Capture the cell that displays the provided text and extract its (x, y) central coordinate. 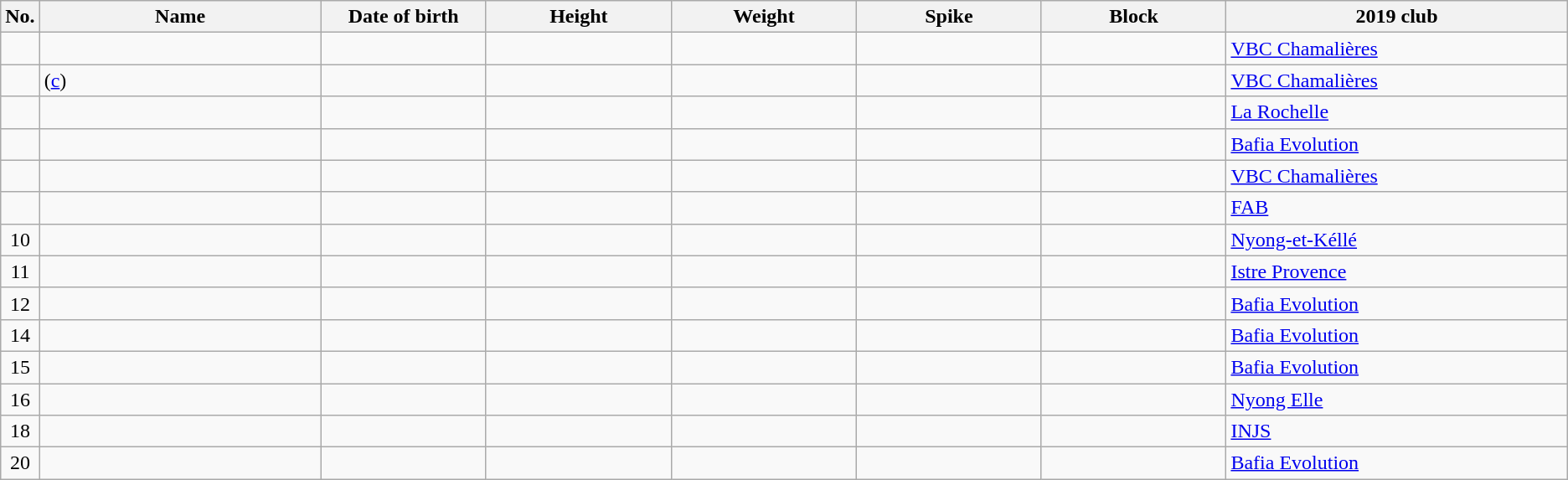
12 (20, 303)
20 (20, 463)
Nyong-et-Kéllé (1397, 240)
10 (20, 240)
16 (20, 400)
15 (20, 367)
11 (20, 271)
Block (1134, 17)
Weight (764, 17)
Istre Provence (1397, 271)
14 (20, 335)
La Rochelle (1397, 112)
18 (20, 431)
Date of birth (404, 17)
2019 club (1397, 17)
Height (578, 17)
(c) (180, 80)
No. (20, 17)
Name (180, 17)
INJS (1397, 431)
Spike (950, 17)
Nyong Elle (1397, 400)
FAB (1397, 208)
